Determine the [X, Y] coordinate at the center of the cell enclosing the given text.  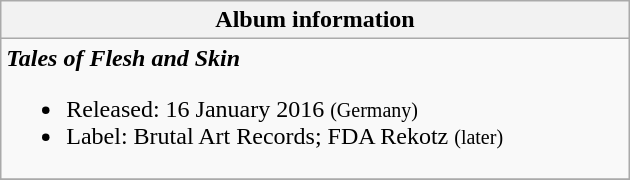
Tales of Flesh and SkinReleased: 16 January 2016 (Germany)Label: Brutal Art Records; FDA Rekotz (later) [315, 109]
Album information [315, 20]
